Locate the cell with the specified text and output its (X, Y) center coordinate. 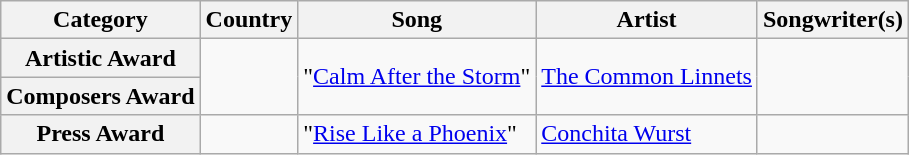
Artistic Award (100, 58)
"Rise Like a Phoenix" (417, 134)
Press Award (100, 134)
The Common Linnets (647, 77)
Conchita Wurst (647, 134)
Country (249, 20)
"Calm After the Storm" (417, 77)
Artist (647, 20)
Song (417, 20)
Songwriter(s) (832, 20)
Composers Award (100, 96)
Category (100, 20)
